From the cell containing the given text, extract its center point as [x, y] coordinate. 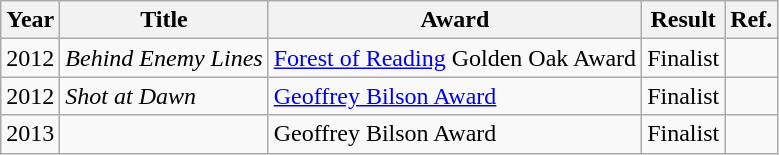
Behind Enemy Lines [164, 58]
Forest of Reading Golden Oak Award [454, 58]
Shot at Dawn [164, 96]
2013 [30, 134]
Result [684, 20]
Ref. [752, 20]
Award [454, 20]
Year [30, 20]
Title [164, 20]
